Return the [x, y] coordinate for the center point of the cell that contains the specified text.  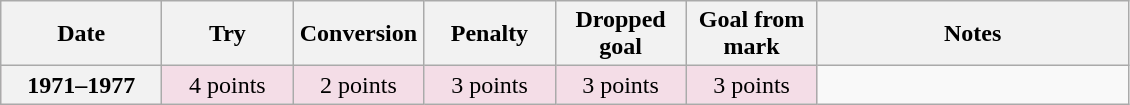
Conversion [358, 34]
Date [82, 34]
4 points [228, 85]
Penalty [490, 34]
1971–1977 [82, 85]
Goal from mark [752, 34]
2 points [358, 85]
Try [228, 34]
Dropped goal [620, 34]
Notes [972, 34]
